From the cell containing the given text, extract its center point as [x, y] coordinate. 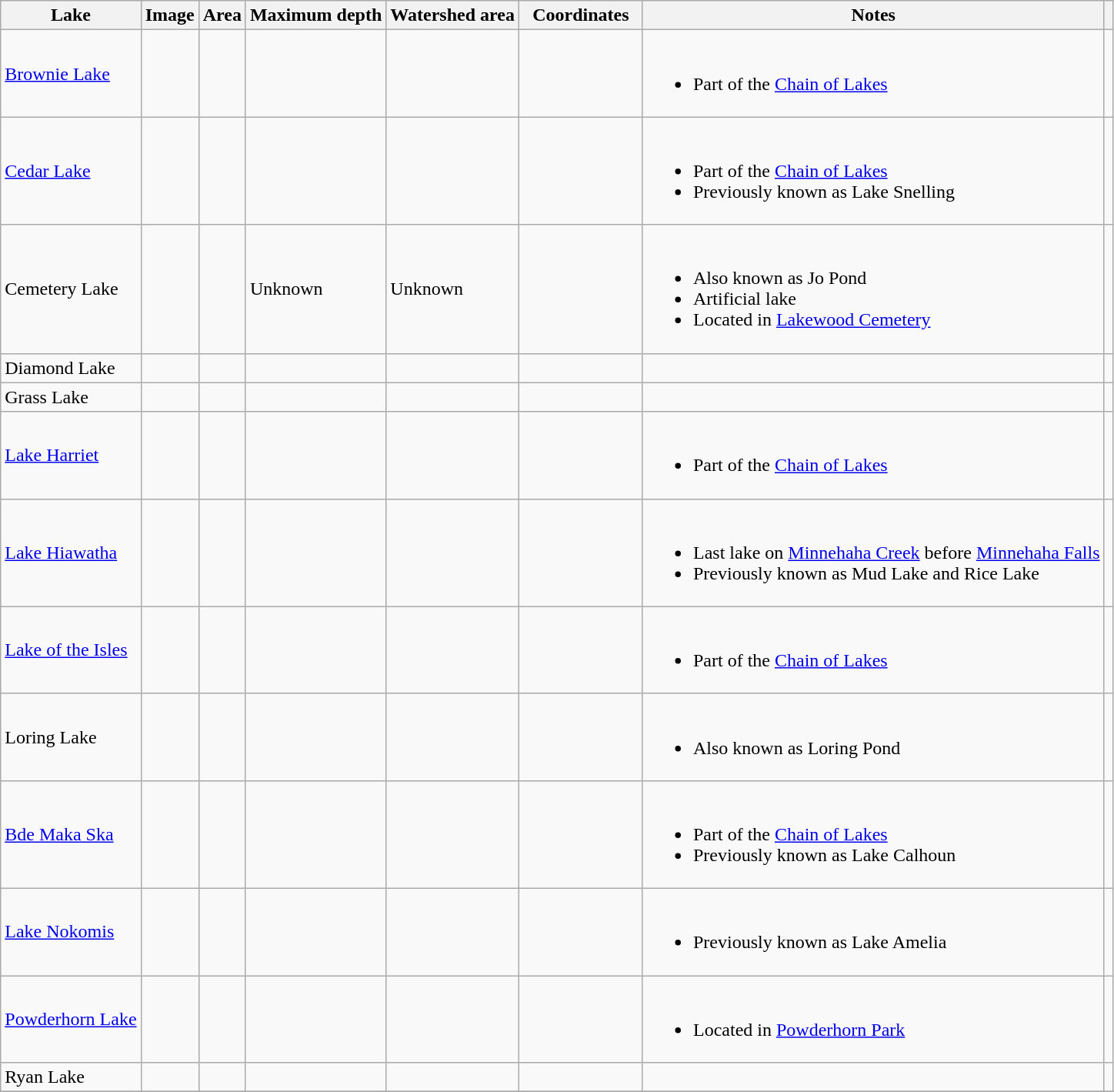
Coordinates [580, 15]
Part of the Chain of LakesPreviously known as Lake Snelling [873, 171]
Powderhorn Lake [71, 1019]
Also known as Jo PondArtificial lakeLocated in Lakewood Cemetery [873, 289]
Part of the Chain of LakesPreviously known as Lake Calhoun [873, 834]
Loring Lake [71, 737]
Maximum depth [315, 15]
Grass Lake [71, 397]
Lake Harriet [71, 456]
Ryan Lake [71, 1077]
Notes [873, 15]
Bde Maka Ska [71, 834]
Also known as Loring Pond [873, 737]
Brownie Lake [71, 74]
Watershed area [452, 15]
Lake [71, 15]
Previously known as Lake Amelia [873, 931]
Area [222, 15]
Image [169, 15]
Lake Hiawatha [71, 553]
Lake of the Isles [71, 650]
Cemetery Lake [71, 289]
Diamond Lake [71, 368]
Last lake on Minnehaha Creek before Minnehaha FallsPreviously known as Mud Lake and Rice Lake [873, 553]
Located in Powderhorn Park [873, 1019]
Cedar Lake [71, 171]
Lake Nokomis [71, 931]
